For the text-containing cell, return its midpoint in [x, y] coordinate format. 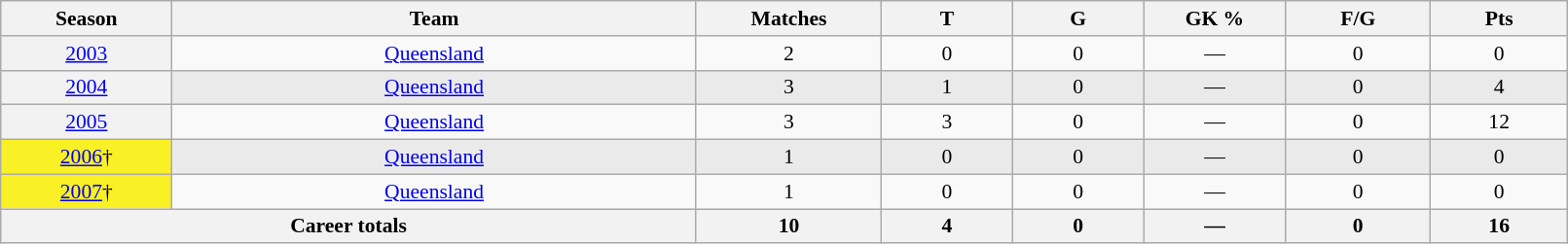
2004 [87, 87]
2 [788, 53]
12 [1499, 122]
Matches [788, 18]
Career totals [348, 227]
2005 [87, 122]
2007† [87, 192]
Season [87, 18]
GK % [1215, 18]
2006† [87, 157]
Team [434, 18]
16 [1499, 227]
T [948, 18]
Pts [1499, 18]
2003 [87, 53]
F/G [1358, 18]
G [1078, 18]
10 [788, 227]
